Detect which cell encompasses the target text, then output its (X, Y) center coordinate. 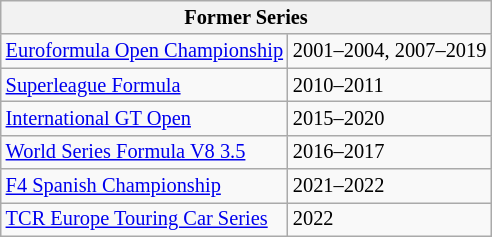
2001–2004, 2007–2019 (390, 51)
International GT Open (144, 118)
Former Series (246, 17)
F4 Spanish Championship (144, 186)
Superleague Formula (144, 85)
2016–2017 (390, 152)
2022 (390, 219)
2021–2022 (390, 186)
TCR Europe Touring Car Series (144, 219)
World Series Formula V8 3.5 (144, 152)
2010–2011 (390, 85)
2015–2020 (390, 118)
Euroformula Open Championship (144, 51)
